Determine the [X, Y] coordinate at the center of the cell enclosing the given text.  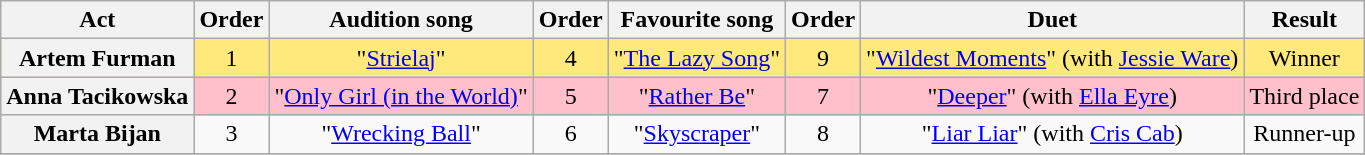
"The Lazy Song" [696, 58]
5 [570, 96]
2 [232, 96]
Favourite song [696, 20]
"Rather Be" [696, 96]
Marta Bijan [98, 134]
"Wildest Moments" (with Jessie Ware) [1052, 58]
Artem Furman [98, 58]
7 [824, 96]
Result [1304, 20]
"Wrecking Ball" [401, 134]
"Liar Liar" (with Cris Cab) [1052, 134]
Winner [1304, 58]
9 [824, 58]
"Skyscraper" [696, 134]
3 [232, 134]
4 [570, 58]
1 [232, 58]
8 [824, 134]
"Deeper" (with Ella Eyre) [1052, 96]
Duet [1052, 20]
"Strielaj" [401, 58]
Third place [1304, 96]
6 [570, 134]
"Only Girl (in the World)" [401, 96]
Act [98, 20]
Anna Tacikowska [98, 96]
Runner-up [1304, 134]
Audition song [401, 20]
